Output the [X, Y] coordinate of the center of the cell containing the given text.  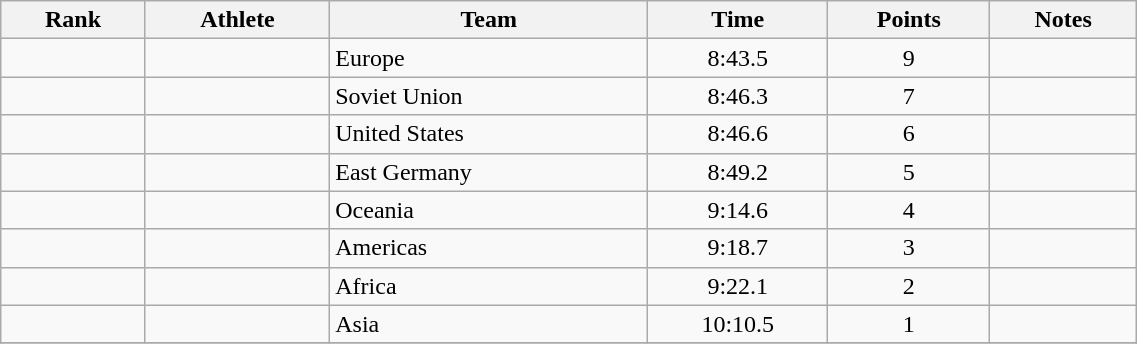
Oceania [489, 210]
2 [909, 286]
Athlete [238, 20]
3 [909, 248]
10:10.5 [738, 324]
1 [909, 324]
Africa [489, 286]
Time [738, 20]
Asia [489, 324]
Americas [489, 248]
8:49.2 [738, 172]
8:46.6 [738, 134]
9:22.1 [738, 286]
Soviet Union [489, 96]
4 [909, 210]
Rank [73, 20]
7 [909, 96]
Team [489, 20]
United States [489, 134]
Notes [1064, 20]
6 [909, 134]
East Germany [489, 172]
8:46.3 [738, 96]
Europe [489, 58]
Points [909, 20]
9 [909, 58]
8:43.5 [738, 58]
5 [909, 172]
9:18.7 [738, 248]
9:14.6 [738, 210]
